Output the [X, Y] coordinate of the center of the cell containing the given text.  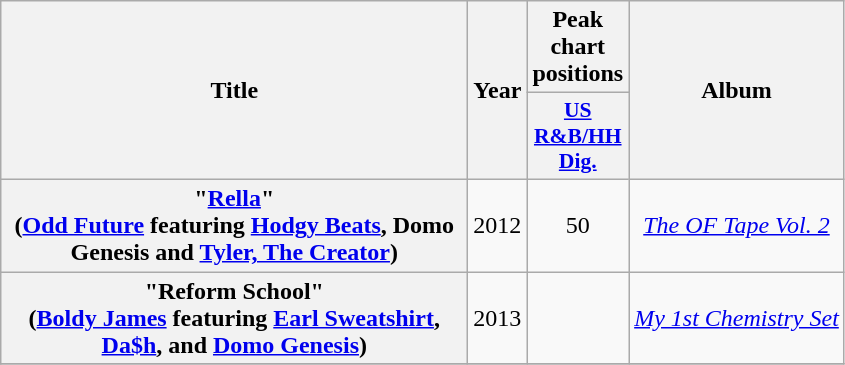
Title [234, 90]
Album [737, 90]
Peak chart positions [578, 47]
2013 [498, 318]
My 1st Chemistry Set [737, 318]
2012 [498, 225]
50 [578, 225]
The OF Tape Vol. 2 [737, 225]
USR&B/HHDig. [578, 136]
"Rella" (Odd Future featuring Hodgy Beats, Domo Genesis and Tyler, The Creator) [234, 225]
Year [498, 90]
"Reform School" (Boldy James featuring Earl Sweatshirt, Da$h, and Domo Genesis) [234, 318]
